For the text-containing cell, return its midpoint in (x, y) coordinate format. 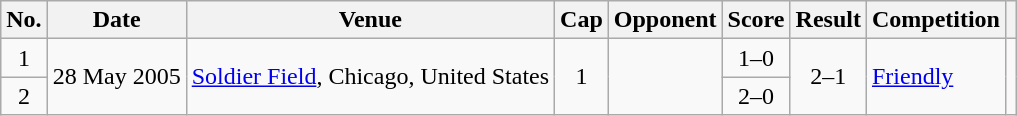
2–1 (828, 77)
2 (24, 96)
Soldier Field, Chicago, United States (370, 77)
Competition (936, 20)
2–0 (756, 96)
Result (828, 20)
Score (756, 20)
28 May 2005 (116, 77)
Date (116, 20)
Opponent (665, 20)
Cap (582, 20)
Venue (370, 20)
1–0 (756, 58)
No. (24, 20)
Friendly (936, 77)
